Search for the cell housing the specified text and yield its [x, y] center coordinate. 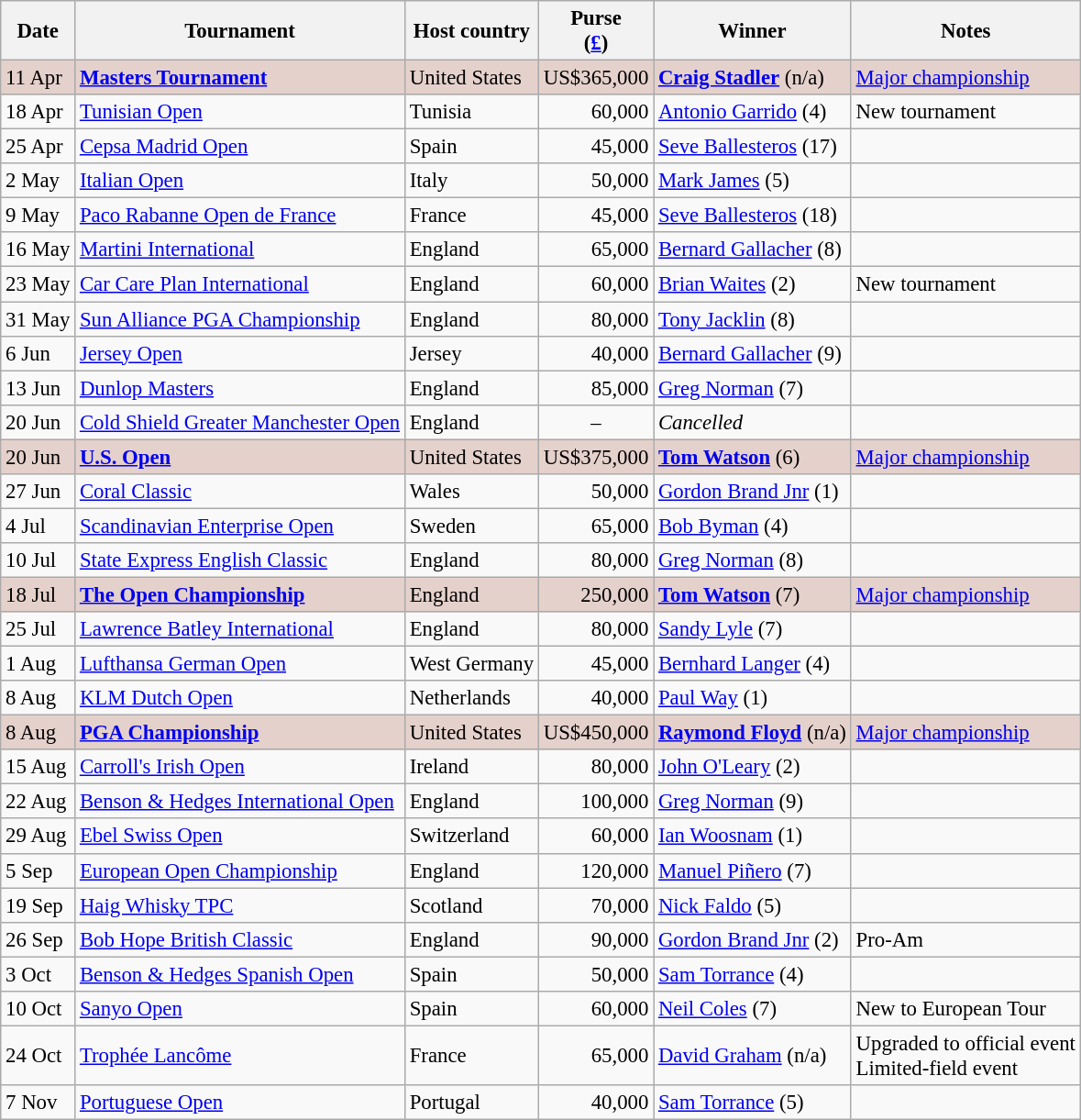
Lufthansa German Open [240, 664]
Tournament [240, 31]
4 Jul [39, 526]
Switzerland [471, 837]
David Graham (n/a) [753, 1055]
Bob Byman (4) [753, 526]
Italy [471, 181]
Sam Torrance (5) [753, 1103]
11 Apr [39, 78]
Ebel Swiss Open [240, 837]
US$450,000 [596, 733]
70,000 [596, 905]
Pro-Am [965, 939]
Scandinavian Enterprise Open [240, 526]
Portuguese Open [240, 1103]
25 Jul [39, 629]
6 Jun [39, 353]
120,000 [596, 870]
Dunlop Masters [240, 388]
Nick Faldo (5) [753, 905]
85,000 [596, 388]
Bernard Gallacher (9) [753, 353]
24 Oct [39, 1055]
7 Nov [39, 1103]
The Open Championship [240, 594]
European Open Championship [240, 870]
Paco Rabanne Open de France [240, 216]
15 Aug [39, 767]
Cepsa Madrid Open [240, 147]
Ireland [471, 767]
Host country [471, 31]
Scotland [471, 905]
Antonio Garrido (4) [753, 112]
26 Sep [39, 939]
Sun Alliance PGA Championship [240, 319]
Benson & Hedges Spanish Open [240, 974]
Craig Stadler (n/a) [753, 78]
Car Care Plan International [240, 284]
13 Jun [39, 388]
Notes [965, 31]
State Express English Classic [240, 560]
Bernard Gallacher (8) [753, 250]
Bob Hope British Classic [240, 939]
Cancelled [753, 422]
Sanyo Open [240, 1009]
Brian Waites (2) [753, 284]
Raymond Floyd (n/a) [753, 733]
Sam Torrance (4) [753, 974]
Martini International [240, 250]
New to European Tour [965, 1009]
Greg Norman (7) [753, 388]
25 Apr [39, 147]
10 Jul [39, 560]
Jersey [471, 353]
Manuel Piñero (7) [753, 870]
Gordon Brand Jnr (1) [753, 492]
Tom Watson (6) [753, 457]
Neil Coles (7) [753, 1009]
29 Aug [39, 837]
Date [39, 31]
Italian Open [240, 181]
3 Oct [39, 974]
Tunisia [471, 112]
31 May [39, 319]
Upgraded to official eventLimited-field event [965, 1055]
18 Apr [39, 112]
Sweden [471, 526]
Wales [471, 492]
100,000 [596, 802]
Sandy Lyle (7) [753, 629]
5 Sep [39, 870]
16 May [39, 250]
Greg Norman (8) [753, 560]
Bernhard Langer (4) [753, 664]
27 Jun [39, 492]
19 Sep [39, 905]
250,000 [596, 594]
KLM Dutch Open [240, 698]
Cold Shield Greater Manchester Open [240, 422]
10 Oct [39, 1009]
Haig Whisky TPC [240, 905]
Gordon Brand Jnr (2) [753, 939]
90,000 [596, 939]
Carroll's Irish Open [240, 767]
– [596, 422]
Greg Norman (9) [753, 802]
Benson & Hedges International Open [240, 802]
PGA Championship [240, 733]
West Germany [471, 664]
Tom Watson (7) [753, 594]
Purse(£) [596, 31]
23 May [39, 284]
Seve Ballesteros (18) [753, 216]
22 Aug [39, 802]
Paul Way (1) [753, 698]
Ian Woosnam (1) [753, 837]
US$375,000 [596, 457]
Coral Classic [240, 492]
Portugal [471, 1103]
Seve Ballesteros (17) [753, 147]
9 May [39, 216]
2 May [39, 181]
Mark James (5) [753, 181]
Masters Tournament [240, 78]
Tunisian Open [240, 112]
Netherlands [471, 698]
Tony Jacklin (8) [753, 319]
Winner [753, 31]
John O'Leary (2) [753, 767]
Jersey Open [240, 353]
U.S. Open [240, 457]
18 Jul [39, 594]
1 Aug [39, 664]
Trophée Lancôme [240, 1055]
US$365,000 [596, 78]
Lawrence Batley International [240, 629]
